Return (x, y) of the center of cell containing provided text 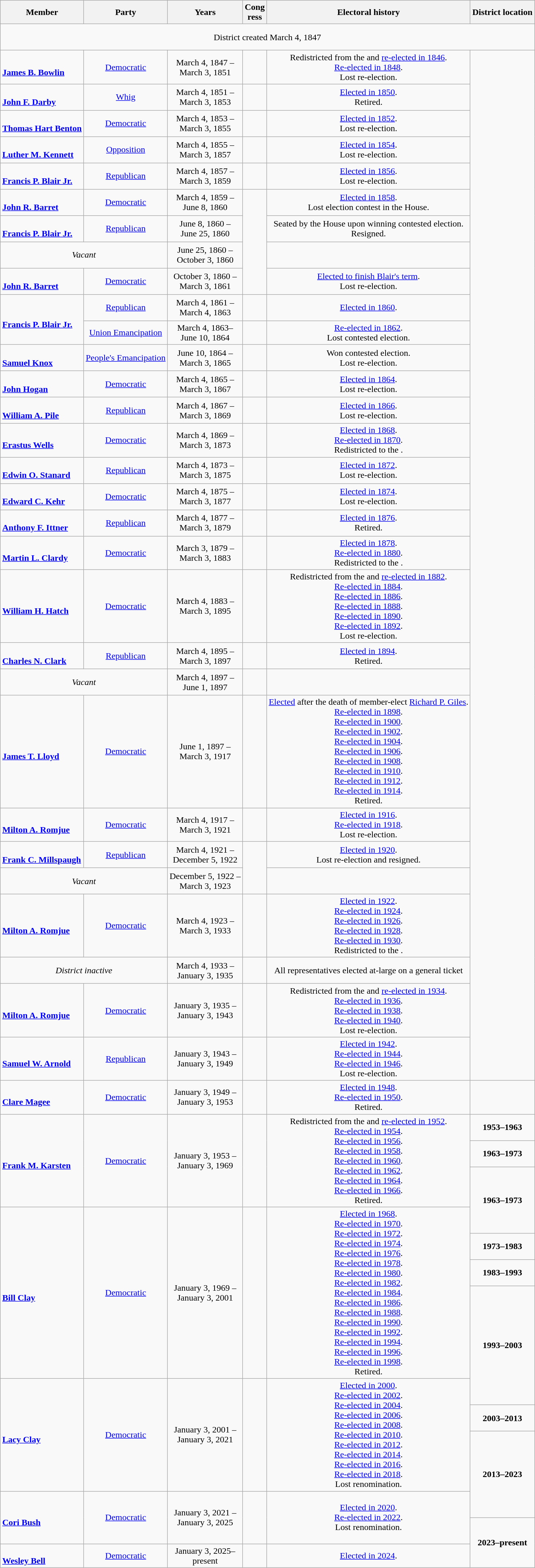
1973–1983 (502, 1247)
December 5, 1922 –March 3, 1923 (205, 881)
March 4, 1851 –March 3, 1853 (205, 97)
March 4, 1859 –June 8, 1860 (205, 202)
March 4, 1855 –March 3, 1857 (205, 150)
Elected in 2024. (368, 1556)
Elected in 1872.Lost re-election. (368, 470)
Clare Magee (42, 1097)
March 4, 1853 –March 3, 1855 (205, 123)
Elected in 1874.Lost re-election. (368, 496)
January 3, 1949 –January 3, 1953 (205, 1097)
March 4, 1867 –March 3, 1869 (205, 410)
Re-elected in 1862.Lost contested election. (368, 332)
Elected in 1878.Re-elected in 1880.Redistricted to the . (368, 553)
Elected in 1852.Lost re-election. (368, 123)
Congress (255, 12)
2023–present (502, 1542)
March 4, 1847 –March 3, 1851 (205, 67)
March 4, 1897 –June 1, 1897 (205, 682)
Frank C. Millspaugh (42, 855)
March 4, 1877 –March 3, 1879 (205, 523)
Elected in 1866.Lost re-election. (368, 410)
Charles N. Clark (42, 656)
James T. Lloyd (42, 751)
March 4, 1857 –March 3, 1859 (205, 176)
March 4, 1869 –March 3, 1873 (205, 440)
Anthony F. Ittner (42, 523)
District inactive (84, 970)
March 3, 1879 –March 3, 1883 (205, 553)
Martin L. Clardy (42, 553)
March 4, 1895 –March 3, 1897 (205, 656)
Elected in 1920.Lost re-election and resigned. (368, 855)
2013–2023 (502, 1474)
Member (42, 12)
Bill Clay (42, 1293)
Won contested election.Lost re-election. (368, 358)
Redistricted from the and re-elected in 1934.Re-elected in 1936.Re-elected in 1938.Re-elected in 1940.Lost re-election. (368, 1010)
Edwin O. Stanard (42, 470)
January 3, 1969 –January 3, 2001 (205, 1293)
William H. Hatch (42, 606)
Samuel W. Arnold (42, 1059)
Elected in 1858.Lost election contest in the House. (368, 202)
Elected in 1922.Re-elected in 1924.Re-elected in 1926.Re-elected in 1928.Re-elected in 1930.Redistricted to the . (368, 926)
January 3, 2025–present (205, 1556)
January 3, 1935 –January 3, 1943 (205, 1010)
Seated by the House upon winning contested election.Resigned. (368, 229)
William A. Pile (42, 410)
Luther M. Kennett (42, 150)
Elected in 1868.Re-elected in 1870.Redistricted to the . (368, 440)
1993–2003 (502, 1346)
Elected to finish Blair's term.Lost re-election. (368, 281)
Redistricted from the and re-elected in 1846.Re-elected in 1848.Lost re-election. (368, 67)
June 25, 1860 –October 3, 1860 (205, 255)
Elected in 1948.Re-elected in 1950.Retired. (368, 1097)
John Hogan (42, 384)
March 4, 1883 –March 3, 1895 (205, 606)
District location (502, 12)
January 3, 2021 –January 3, 2025 (205, 1518)
Elected in 1860. (368, 308)
March 4, 1863–June 10, 1864 (205, 332)
March 4, 1875 –March 3, 1877 (205, 496)
John F. Darby (42, 97)
2003–2013 (502, 1418)
March 4, 1873 –March 3, 1875 (205, 470)
Opposition (126, 150)
Elected in 1894.Retired. (368, 656)
Elected in 2020.Re-elected in 2022.Lost renomination. (368, 1518)
Cori Bush (42, 1518)
Erastus Wells (42, 440)
Elected in 1916.Re-elected in 1918.Lost re-election. (368, 825)
June 1, 1897 –March 3, 1917 (205, 751)
March 4, 1917 –March 3, 1921 (205, 825)
March 4, 1933 –January 3, 1935 (205, 970)
All representatives elected at-large on a general ticket (368, 970)
People's Emancipation (126, 358)
Thomas Hart Benton (42, 123)
Union Emancipation (126, 332)
Wesley Bell (42, 1556)
Elected in 1856.Lost re-election. (368, 176)
James B. Bowlin (42, 67)
Years (205, 12)
June 8, 1860 –June 25, 1860 (205, 229)
Edward C. Kehr (42, 496)
June 10, 1864 –March 3, 1865 (205, 358)
March 4, 1861 –March 4, 1863 (205, 308)
January 3, 2001 –January 3, 2021 (205, 1435)
Elected in 1864.Lost re-election. (368, 384)
Whig (126, 97)
Elected in 1854.Lost re-election. (368, 150)
Party (126, 12)
1983–1993 (502, 1273)
Samuel Knox (42, 358)
District created March 4, 1847 (267, 37)
Electoral history (368, 12)
January 3, 1953 –January 3, 1969 (205, 1161)
March 4, 1865 –March 3, 1867 (205, 384)
October 3, 1860 –March 3, 1861 (205, 281)
March 4, 1923 –March 3, 1933 (205, 926)
Frank M. Karsten (42, 1161)
Elected in 1942.Re-elected in 1944.Re-elected in 1946.Lost re-election. (368, 1059)
1953–1963 (502, 1127)
March 4, 1921 –December 5, 1922 (205, 855)
Elected in 1850.Retired. (368, 97)
Elected in 1876.Retired. (368, 523)
January 3, 1943 –January 3, 1949 (205, 1059)
Lacy Clay (42, 1435)
